Capture the cell that displays the provided text and extract its (X, Y) central coordinate. 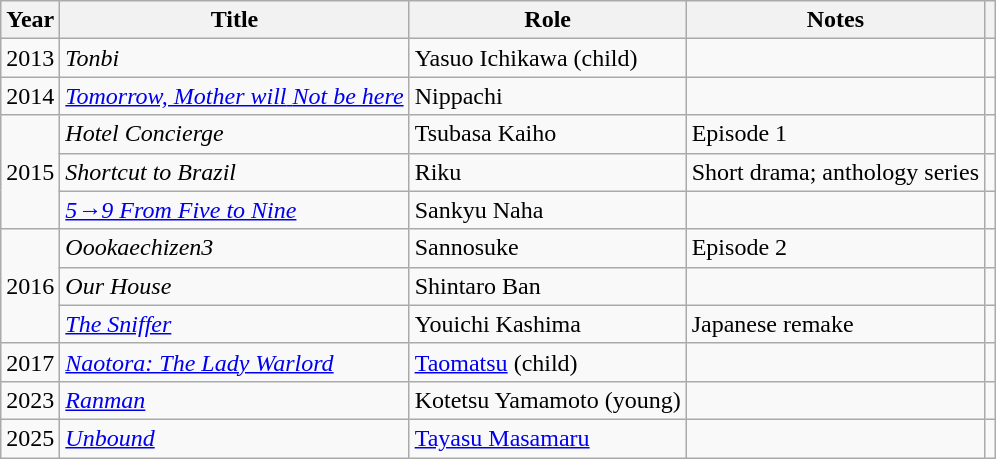
Role (548, 20)
Tsubasa Kaiho (548, 134)
The Sniffer (234, 324)
Oookaechizen3 (234, 248)
Episode 2 (835, 248)
Sankyu Naha (548, 210)
Unbound (234, 438)
Year (30, 20)
Episode 1 (835, 134)
Tayasu Masamaru (548, 438)
Short drama; anthology series (835, 172)
Kotetsu Yamamoto (young) (548, 400)
5→9 From Five to Nine (234, 210)
2016 (30, 286)
2025 (30, 438)
Shintaro Ban (548, 286)
Title (234, 20)
Our House (234, 286)
Japanese remake (835, 324)
2013 (30, 58)
Sannosuke (548, 248)
Shortcut to Brazil (234, 172)
Riku (548, 172)
Notes (835, 20)
Youichi Kashima (548, 324)
Ranman (234, 400)
Yasuo Ichikawa (child) (548, 58)
2017 (30, 362)
Hotel Concierge (234, 134)
Tonbi (234, 58)
2023 (30, 400)
Naotora: The Lady Warlord (234, 362)
2014 (30, 96)
2015 (30, 172)
Tomorrow, Mother will Not be here (234, 96)
Taomatsu (child) (548, 362)
Nippachi (548, 96)
